Detect which cell encompasses the target text, then output its [X, Y] center coordinate. 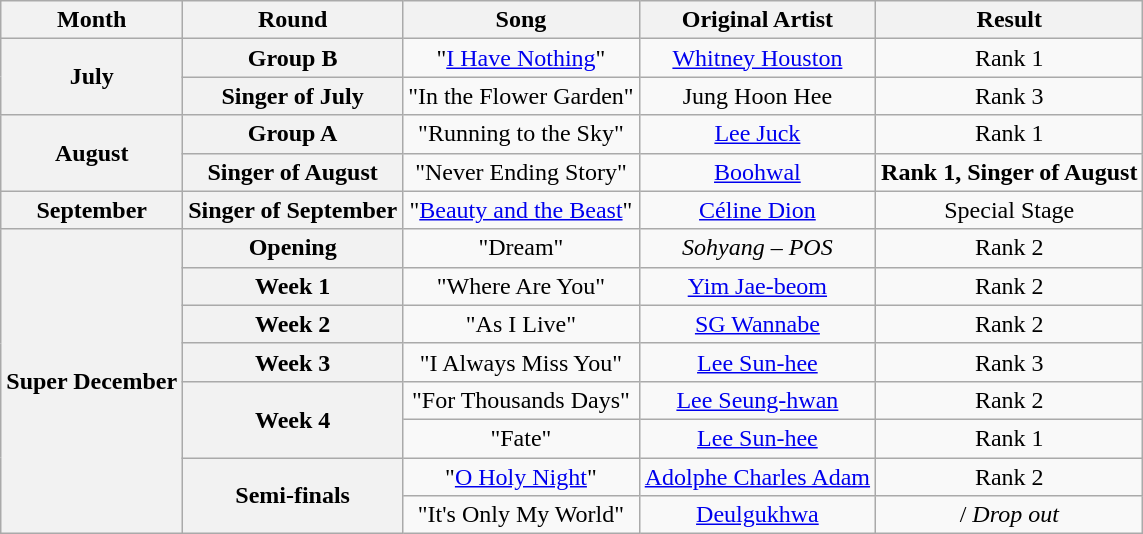
Yim Jae-beom [757, 286]
"Running to the Sky" [522, 134]
Lee Seung-hwan [757, 400]
"O Holy Night" [522, 477]
"I Always Miss You" [522, 362]
Week 1 [293, 286]
"Fate" [522, 438]
/ Drop out [1010, 515]
Original Artist [757, 20]
Week 2 [293, 324]
Rank 1, Singer of August [1010, 172]
Semi-finals [293, 496]
SG Wannabe [757, 324]
"Never Ending Story" [522, 172]
"I Have Nothing" [522, 58]
Special Stage [1010, 210]
Super December [92, 381]
Group B [293, 58]
Month [92, 20]
Week 3 [293, 362]
"Beauty and the Beast" [522, 210]
"Dream" [522, 248]
"Where Are You" [522, 286]
"As I Live" [522, 324]
Singer of August [293, 172]
Round [293, 20]
Boohwal [757, 172]
Group A [293, 134]
Result [1010, 20]
Opening [293, 248]
"It's Only My World" [522, 515]
Jung Hoon Hee [757, 96]
Song [522, 20]
August [92, 153]
Lee Juck [757, 134]
Whitney Houston [757, 58]
Sohyang – POS [757, 248]
"In the Flower Garden" [522, 96]
"For Thousands Days" [522, 400]
September [92, 210]
July [92, 77]
Singer of July [293, 96]
Deulgukhwa [757, 515]
Adolphe Charles Adam [757, 477]
Céline Dion [757, 210]
Week 4 [293, 419]
Singer of September [293, 210]
